For the text-containing cell, return its midpoint in (X, Y) coordinate format. 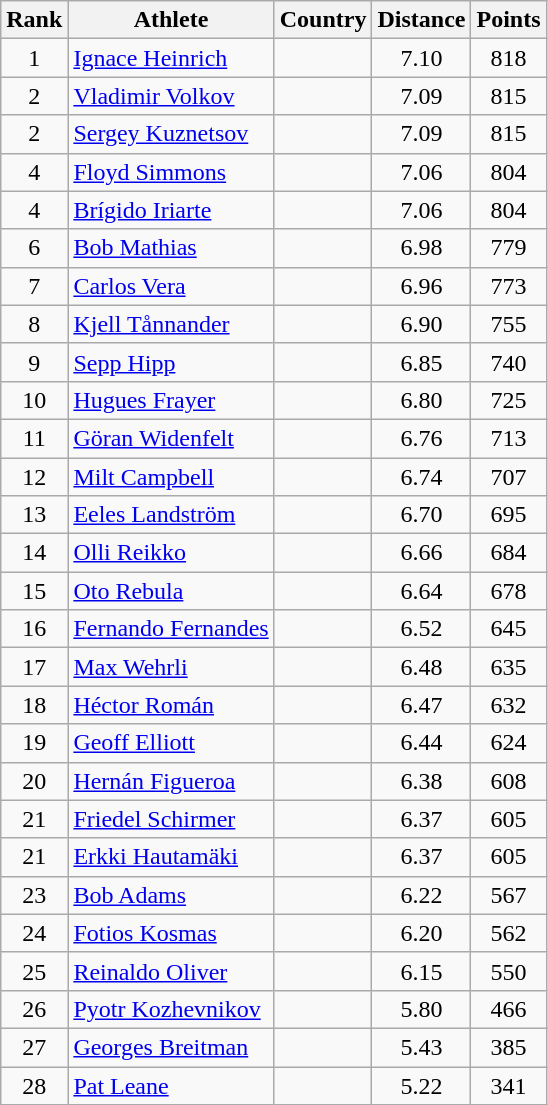
6.22 (422, 895)
Sepp Hipp (171, 362)
Kjell Tånnander (171, 324)
26 (34, 1009)
6.96 (422, 286)
7.10 (422, 58)
341 (508, 1085)
713 (508, 438)
Pyotr Kozhevnikov (171, 1009)
Sergey Kuznetsov (171, 134)
11 (34, 438)
Brígido Iriarte (171, 210)
Hugues Frayer (171, 400)
695 (508, 515)
5.80 (422, 1009)
16 (34, 629)
740 (508, 362)
Milt Campbell (171, 477)
Erkki Hautamäki (171, 857)
Bob Adams (171, 895)
6 (34, 248)
10 (34, 400)
28 (34, 1085)
17 (34, 667)
Friedel Schirmer (171, 819)
Olli Reikko (171, 553)
Hernán Figueroa (171, 781)
Max Wehrli (171, 667)
Athlete (171, 20)
Geoff Elliott (171, 743)
5.43 (422, 1047)
27 (34, 1047)
6.70 (422, 515)
6.90 (422, 324)
23 (34, 895)
19 (34, 743)
6.80 (422, 400)
773 (508, 286)
Fernando Fernandes (171, 629)
25 (34, 971)
6.48 (422, 667)
Vladimir Volkov (171, 96)
8 (34, 324)
6.76 (422, 438)
635 (508, 667)
466 (508, 1009)
Distance (422, 20)
Fotios Kosmas (171, 933)
567 (508, 895)
624 (508, 743)
Rank (34, 20)
632 (508, 705)
Country (323, 20)
678 (508, 591)
6.38 (422, 781)
779 (508, 248)
1 (34, 58)
7 (34, 286)
Göran Widenfelt (171, 438)
20 (34, 781)
18 (34, 705)
Reinaldo Oliver (171, 971)
Floyd Simmons (171, 172)
Héctor Román (171, 705)
9 (34, 362)
6.20 (422, 933)
818 (508, 58)
550 (508, 971)
14 (34, 553)
385 (508, 1047)
562 (508, 933)
12 (34, 477)
5.22 (422, 1085)
Ignace Heinrich (171, 58)
6.66 (422, 553)
Carlos Vera (171, 286)
Eeles Landström (171, 515)
6.15 (422, 971)
24 (34, 933)
6.44 (422, 743)
Bob Mathias (171, 248)
Pat Leane (171, 1085)
6.85 (422, 362)
6.64 (422, 591)
13 (34, 515)
6.98 (422, 248)
608 (508, 781)
Georges Breitman (171, 1047)
707 (508, 477)
645 (508, 629)
755 (508, 324)
6.52 (422, 629)
Points (508, 20)
Oto Rebula (171, 591)
6.47 (422, 705)
15 (34, 591)
725 (508, 400)
6.74 (422, 477)
684 (508, 553)
